Find where the given text appears and provide that cell's center as (x, y) coordinate. 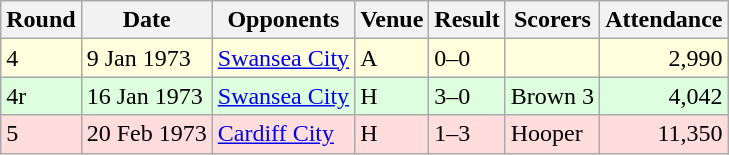
Venue (392, 20)
3–0 (467, 96)
11,350 (664, 134)
9 Jan 1973 (146, 58)
A (392, 58)
20 Feb 1973 (146, 134)
Scorers (552, 20)
2,990 (664, 58)
1–3 (467, 134)
Cardiff City (283, 134)
16 Jan 1973 (146, 96)
Result (467, 20)
4 (41, 58)
Brown 3 (552, 96)
Date (146, 20)
Attendance (664, 20)
Round (41, 20)
Hooper (552, 134)
5 (41, 134)
Opponents (283, 20)
0–0 (467, 58)
4r (41, 96)
4,042 (664, 96)
